Scan for the cell matching the given text and deliver its [x, y] coordinate at center. 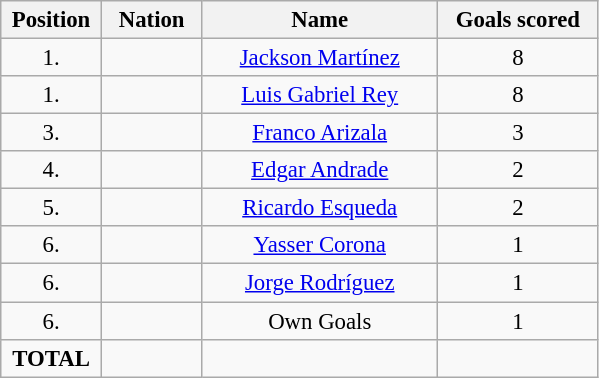
Franco Arizala [320, 133]
Goals scored [518, 20]
Own Goals [320, 321]
Luis Gabriel Rey [320, 95]
TOTAL [52, 358]
Nation [152, 20]
Position [52, 20]
Edgar Andrade [320, 170]
Yasser Corona [320, 245]
5. [52, 208]
Name [320, 20]
Ricardo Esqueda [320, 208]
Jorge Rodríguez [320, 283]
4. [52, 170]
3. [52, 133]
Jackson Martínez [320, 58]
3 [518, 133]
